Detect which cell encompasses the target text, then output its (X, Y) center coordinate. 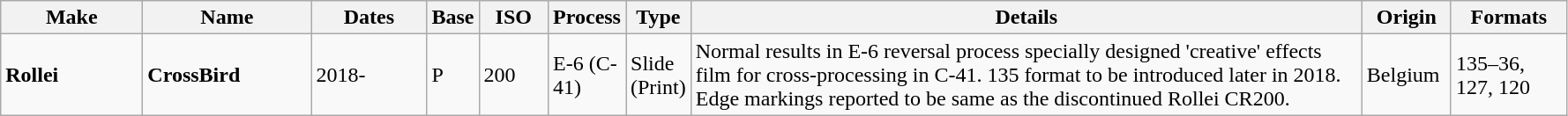
Rollei (72, 75)
P (453, 75)
Belgium (1406, 75)
E-6 (C-41) (587, 75)
Type (659, 18)
CrossBird (228, 75)
Name (228, 18)
Slide (Print) (659, 75)
2018- (369, 75)
Details (1027, 18)
Formats (1508, 18)
Make (72, 18)
Process (587, 18)
Dates (369, 18)
Origin (1406, 18)
200 (513, 75)
Base (453, 18)
ISO (513, 18)
135–36, 127, 120 (1508, 75)
